Find where the given text appears and provide that cell's center as (X, Y) coordinate. 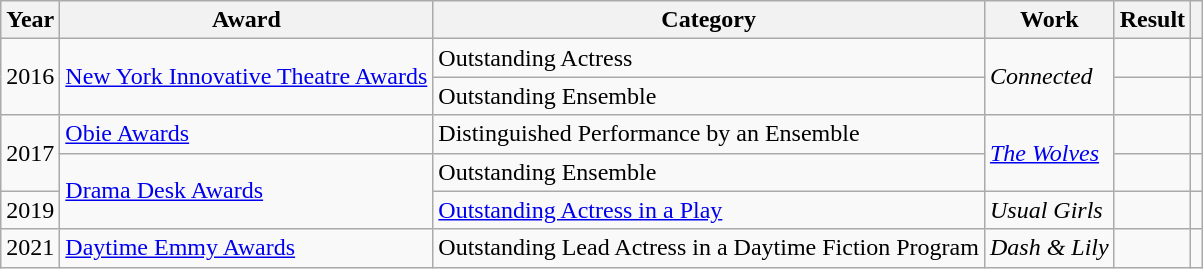
Work (1049, 20)
Connected (1049, 77)
Obie Awards (246, 134)
Distinguished Performance by an Ensemble (709, 134)
Drama Desk Awards (246, 191)
Year (30, 20)
Result (1152, 20)
2019 (30, 210)
2017 (30, 153)
Dash & Lily (1049, 248)
Outstanding Actress (709, 58)
2016 (30, 77)
New York Innovative Theatre Awards (246, 77)
Category (709, 20)
The Wolves (1049, 153)
Usual Girls (1049, 210)
Award (246, 20)
Outstanding Actress in a Play (709, 210)
2021 (30, 248)
Daytime Emmy Awards (246, 248)
Outstanding Lead Actress in a Daytime Fiction Program (709, 248)
